Extract the [x, y] coordinate from the center of the cell holding the provided text.  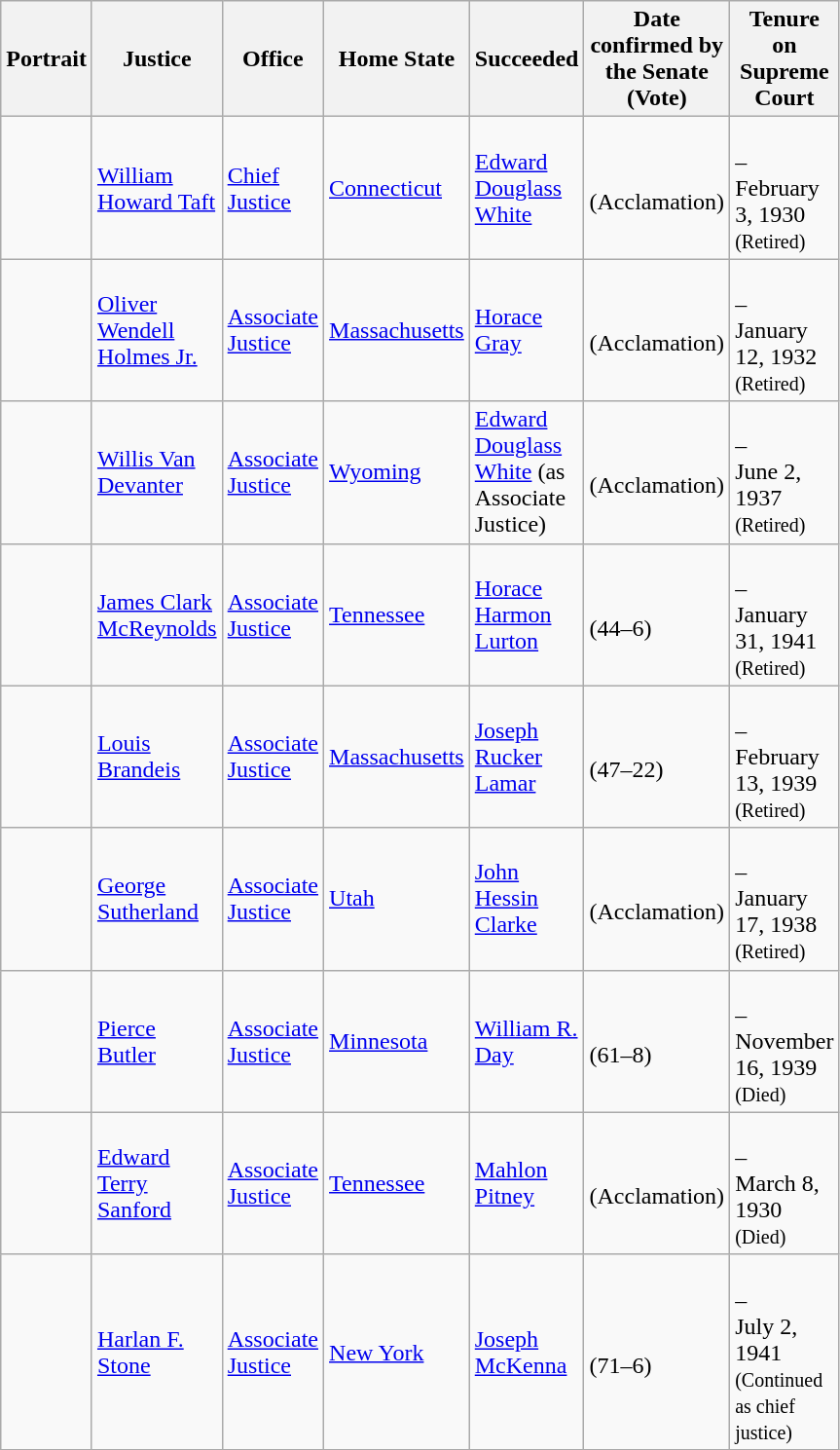
Succeeded [527, 58]
(44–6) [657, 614]
Joseph Rucker Lamar [527, 757]
Pierce Butler [157, 1041]
Willis Van Devanter [157, 472]
James Clark McReynolds [157, 614]
Edward Douglass White [527, 188]
–February 13, 1939(Retired) [785, 757]
Connecticut [397, 188]
Minnesota [397, 1041]
–January 12, 1932(Retired) [785, 330]
William R. Day [527, 1041]
Horace Harmon Lurton [527, 614]
John Hessin Clarke [527, 899]
(61–8) [657, 1041]
Portrait [47, 58]
–July 2, 1941(Continued as chief justice) [785, 1352]
(71–6) [657, 1352]
Wyoming [397, 472]
(47–22) [657, 757]
Edward Douglass White (as Associate Justice) [527, 472]
Home State [397, 58]
Date confirmed by the Senate(Vote) [657, 58]
Tenure on Supreme Court [785, 58]
Horace Gray [527, 330]
George Sutherland [157, 899]
Office [273, 58]
Chief Justice [273, 188]
Joseph McKenna [527, 1352]
–March 8, 1930(Died) [785, 1183]
New York [397, 1352]
Utah [397, 899]
–June 2, 1937(Retired) [785, 472]
Mahlon Pitney [527, 1183]
–November 16, 1939(Died) [785, 1041]
–January 31, 1941(Retired) [785, 614]
Louis Brandeis [157, 757]
Harlan F. Stone [157, 1352]
–January 17, 1938(Retired) [785, 899]
Oliver Wendell Holmes Jr. [157, 330]
William Howard Taft [157, 188]
Justice [157, 58]
–February 3, 1930(Retired) [785, 188]
Edward Terry Sanford [157, 1183]
